Pinpoint the cell where the given text exists, returning its [X, Y] midpoint coordinate. 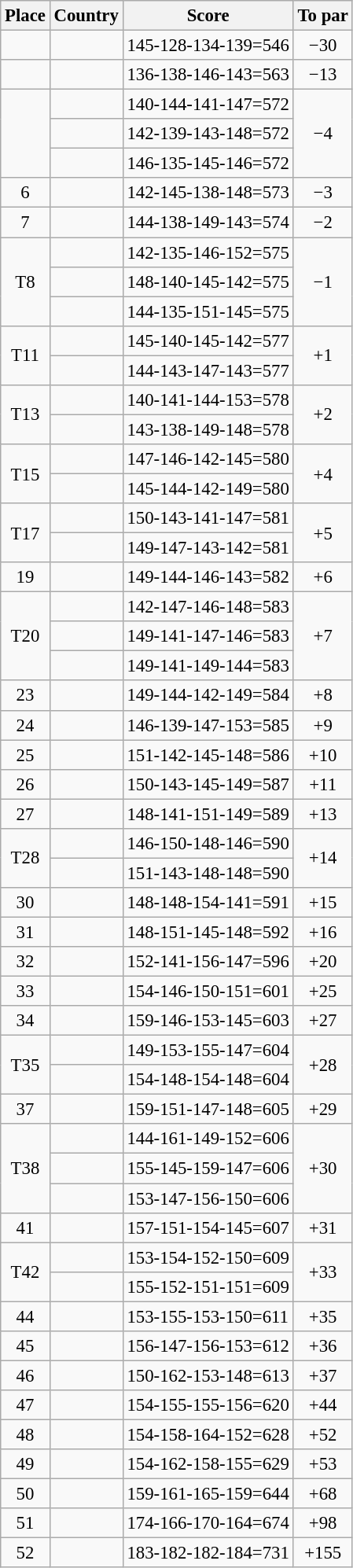
To par [322, 16]
T13 [25, 415]
144-138-149-143=574 [208, 223]
144-143-147-143=577 [208, 370]
156-147-156-153=612 [208, 1346]
153-147-156-150=606 [208, 1198]
157-151-154-145=607 [208, 1228]
142-139-143-148=572 [208, 134]
144-135-151-145=575 [208, 311]
32 [25, 962]
27 [25, 814]
153-154-152-150=609 [208, 1257]
19 [25, 577]
142-147-146-148=583 [208, 607]
154-155-155-156=620 [208, 1405]
145-128-134-139=546 [208, 46]
51 [25, 1523]
150-143-141-147=581 [208, 518]
154-162-158-155=629 [208, 1464]
+29 [322, 1110]
142-145-138-148=573 [208, 193]
149-147-143-142=581 [208, 548]
T15 [25, 473]
+6 [322, 577]
155-145-159-147=606 [208, 1169]
154-146-150-151=601 [208, 992]
149-141-147-146=583 [208, 636]
155-152-151-151=609 [208, 1286]
+9 [322, 725]
+53 [322, 1464]
T42 [25, 1272]
159-146-153-145=603 [208, 1021]
146-139-147-153=585 [208, 725]
+155 [322, 1553]
−30 [322, 46]
45 [25, 1346]
24 [25, 725]
143-138-149-148=578 [208, 429]
−2 [322, 223]
+16 [322, 932]
T17 [25, 533]
147-146-142-145=580 [208, 459]
46 [25, 1375]
+15 [322, 903]
T38 [25, 1169]
+5 [322, 533]
26 [25, 784]
+20 [322, 962]
−3 [322, 193]
154-158-164-152=628 [208, 1434]
7 [25, 223]
149-144-142-149=584 [208, 696]
T8 [25, 282]
+31 [322, 1228]
140-141-144-153=578 [208, 400]
−1 [322, 282]
159-151-147-148=605 [208, 1110]
+4 [322, 473]
+37 [322, 1375]
145-140-145-142=577 [208, 340]
23 [25, 696]
149-141-149-144=583 [208, 666]
+33 [322, 1272]
34 [25, 1021]
48 [25, 1434]
150-143-145-149=587 [208, 784]
150-162-153-148=613 [208, 1375]
+11 [322, 784]
+10 [322, 755]
+14 [322, 859]
144-161-149-152=606 [208, 1139]
183-182-182-184=731 [208, 1553]
+1 [322, 355]
148-141-151-149=589 [208, 814]
148-151-145-148=592 [208, 932]
145-144-142-149=580 [208, 488]
52 [25, 1553]
146-150-148-146=590 [208, 844]
33 [25, 992]
+52 [322, 1434]
148-140-145-142=575 [208, 282]
142-135-146-152=575 [208, 252]
T35 [25, 1065]
174-166-170-164=674 [208, 1523]
T28 [25, 859]
31 [25, 932]
T20 [25, 637]
+7 [322, 637]
41 [25, 1228]
+30 [322, 1169]
+68 [322, 1494]
146-135-145-146=572 [208, 164]
151-142-145-148=586 [208, 755]
149-153-155-147=604 [208, 1051]
47 [25, 1405]
136-138-146-143=563 [208, 75]
49 [25, 1464]
140-144-141-147=572 [208, 105]
+98 [322, 1523]
151-143-148-148=590 [208, 873]
+35 [322, 1316]
37 [25, 1110]
+2 [322, 415]
30 [25, 903]
T11 [25, 355]
25 [25, 755]
+28 [322, 1065]
50 [25, 1494]
152-141-156-147=596 [208, 962]
6 [25, 193]
+13 [322, 814]
+8 [322, 696]
148-148-154-141=591 [208, 903]
−4 [322, 134]
Score [208, 16]
+44 [322, 1405]
153-155-153-150=611 [208, 1316]
159-161-165-159=644 [208, 1494]
+25 [322, 992]
+27 [322, 1021]
+36 [322, 1346]
154-148-154-148=604 [208, 1080]
−13 [322, 75]
149-144-146-143=582 [208, 577]
Country [86, 16]
Place [25, 16]
44 [25, 1316]
